Provide the (x, y) coordinate of the cell's center where the given text is located.  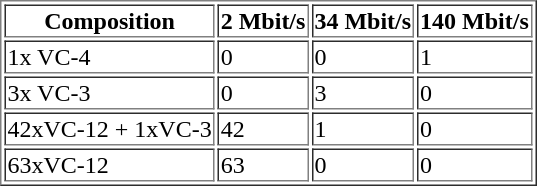
42xVC-12 + 1xVC-3 (109, 128)
2 Mbit/s (264, 20)
3 (362, 92)
63xVC-12 (109, 164)
1x VC-4 (109, 56)
42 (264, 128)
3x VC-3 (109, 92)
34 Mbit/s (362, 20)
63 (264, 164)
Composition (109, 20)
140 Mbit/s (474, 20)
